Detect which cell encompasses the target text, then output its [x, y] center coordinate. 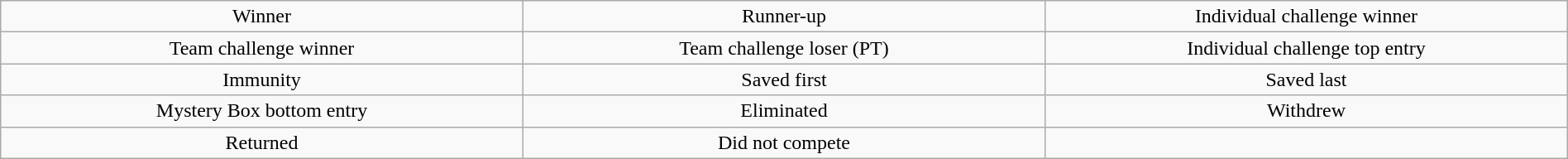
Runner-up [784, 17]
Did not compete [784, 142]
Saved first [784, 79]
Winner [262, 17]
Withdrew [1307, 111]
Mystery Box bottom entry [262, 111]
Saved last [1307, 79]
Immunity [262, 79]
Team challenge winner [262, 48]
Individual challenge winner [1307, 17]
Eliminated [784, 111]
Individual challenge top entry [1307, 48]
Team challenge loser (PT) [784, 48]
Returned [262, 142]
